Extract the (X, Y) coordinate from the center of the cell holding the provided text.  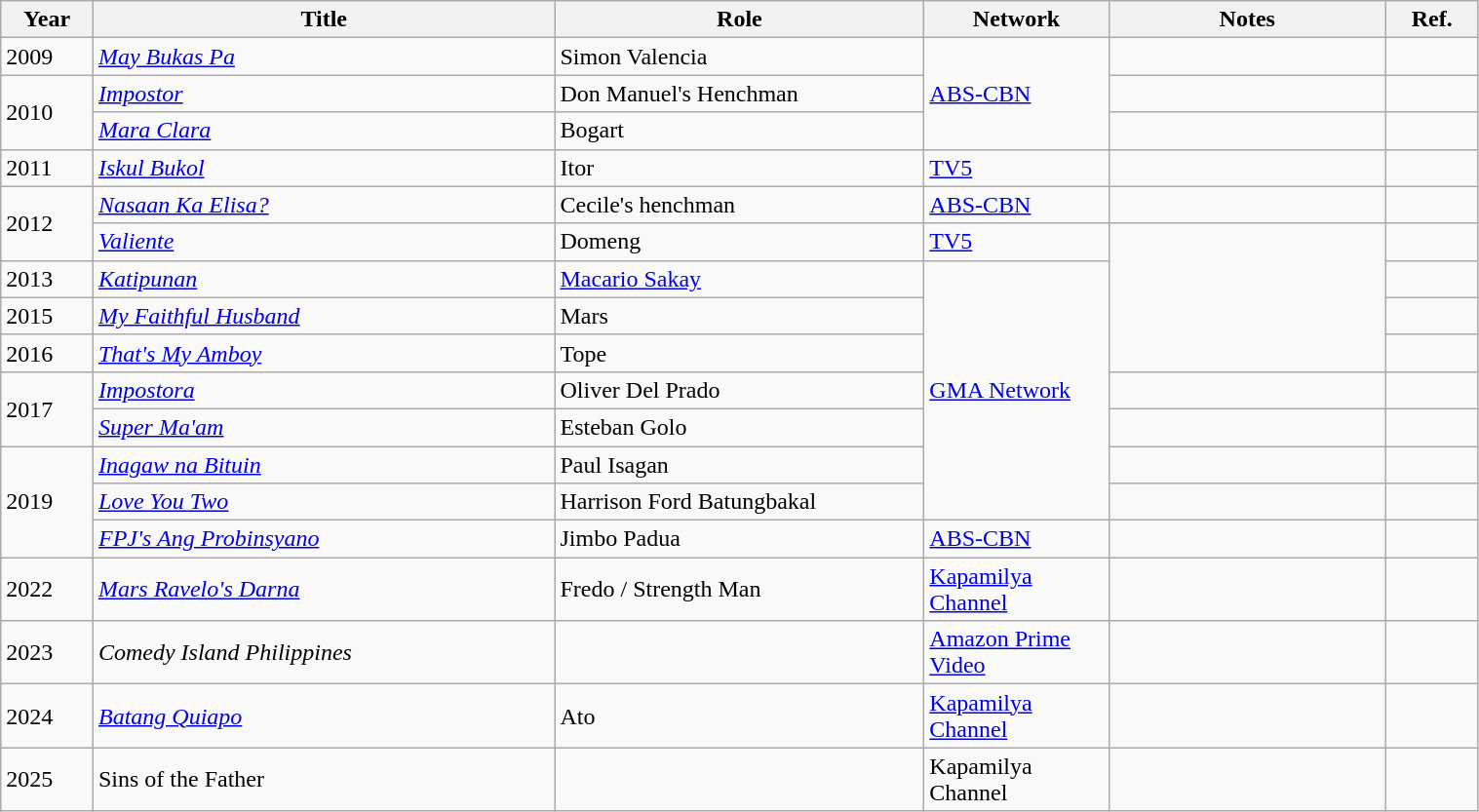
2023 (47, 653)
Role (739, 19)
May Bukas Pa (324, 57)
Batang Quiapo (324, 715)
Esteban Golo (739, 427)
2015 (47, 316)
Network (1016, 19)
Sins of the Father (324, 780)
Love You Two (324, 502)
FPJ's Ang Probinsyano (324, 539)
Valiente (324, 242)
Harrison Ford Batungbakal (739, 502)
Amazon Prime Video (1016, 653)
Mara Clara (324, 131)
Katipunan (324, 279)
That's My Amboy (324, 353)
2025 (47, 780)
Tope (739, 353)
Title (324, 19)
2011 (47, 168)
Mars Ravelo's Darna (324, 589)
Don Manuel's Henchman (739, 94)
Impostor (324, 94)
Mars (739, 316)
Simon Valencia (739, 57)
2012 (47, 223)
Year (47, 19)
GMA Network (1016, 390)
Macario Sakay (739, 279)
Iskul Bukol (324, 168)
Ato (739, 715)
Domeng (739, 242)
2022 (47, 589)
2013 (47, 279)
2024 (47, 715)
Notes (1247, 19)
Bogart (739, 131)
2016 (47, 353)
Itor (739, 168)
My Faithful Husband (324, 316)
Paul Isagan (739, 465)
2009 (47, 57)
Impostora (324, 390)
Oliver Del Prado (739, 390)
Nasaan Ka Elisa? (324, 205)
Jimbo Padua (739, 539)
Ref. (1431, 19)
Fredo / Strength Man (739, 589)
2019 (47, 502)
Cecile's henchman (739, 205)
Super Ma'am (324, 427)
Inagaw na Bituin (324, 465)
2017 (47, 408)
Comedy Island Philippines (324, 653)
2010 (47, 112)
